Search for the cell housing the specified text and yield its [x, y] center coordinate. 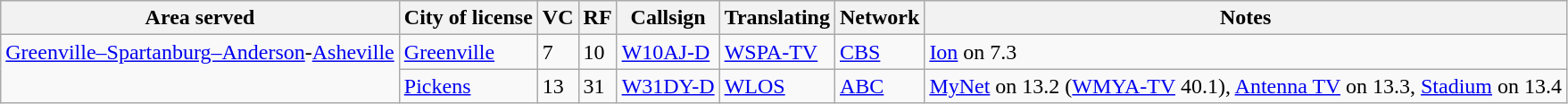
Area served [200, 18]
31 [598, 86]
7 [558, 52]
ABC [879, 86]
W10AJ-D [668, 52]
Greenville–Spartanburg–Anderson-Asheville [200, 69]
WSPA-TV [776, 52]
Translating [776, 18]
Pickens [468, 86]
13 [558, 86]
Ion on 7.3 [1246, 52]
VC [558, 18]
WLOS [776, 86]
Notes [1246, 18]
City of license [468, 18]
10 [598, 52]
RF [598, 18]
Callsign [668, 18]
CBS [879, 52]
W31DY-D [668, 86]
MyNet on 13.2 (WMYA-TV 40.1), Antenna TV on 13.3, Stadium on 13.4 [1246, 86]
Network [879, 18]
Greenville [468, 52]
